Search for the cell housing the specified text and yield its [X, Y] center coordinate. 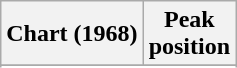
Peak position [189, 34]
Chart (1968) [72, 34]
